Scan for the cell matching the given text and deliver its [x, y] coordinate at center. 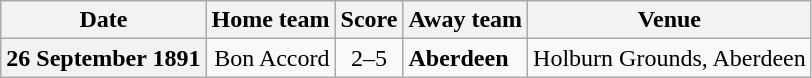
Home team [270, 20]
2–5 [369, 58]
Aberdeen [466, 58]
Away team [466, 20]
Score [369, 20]
Venue [670, 20]
Bon Accord [270, 58]
Date [104, 20]
26 September 1891 [104, 58]
Holburn Grounds, Aberdeen [670, 58]
